Return the (X, Y) coordinate for the center point of the cell that contains the specified text.  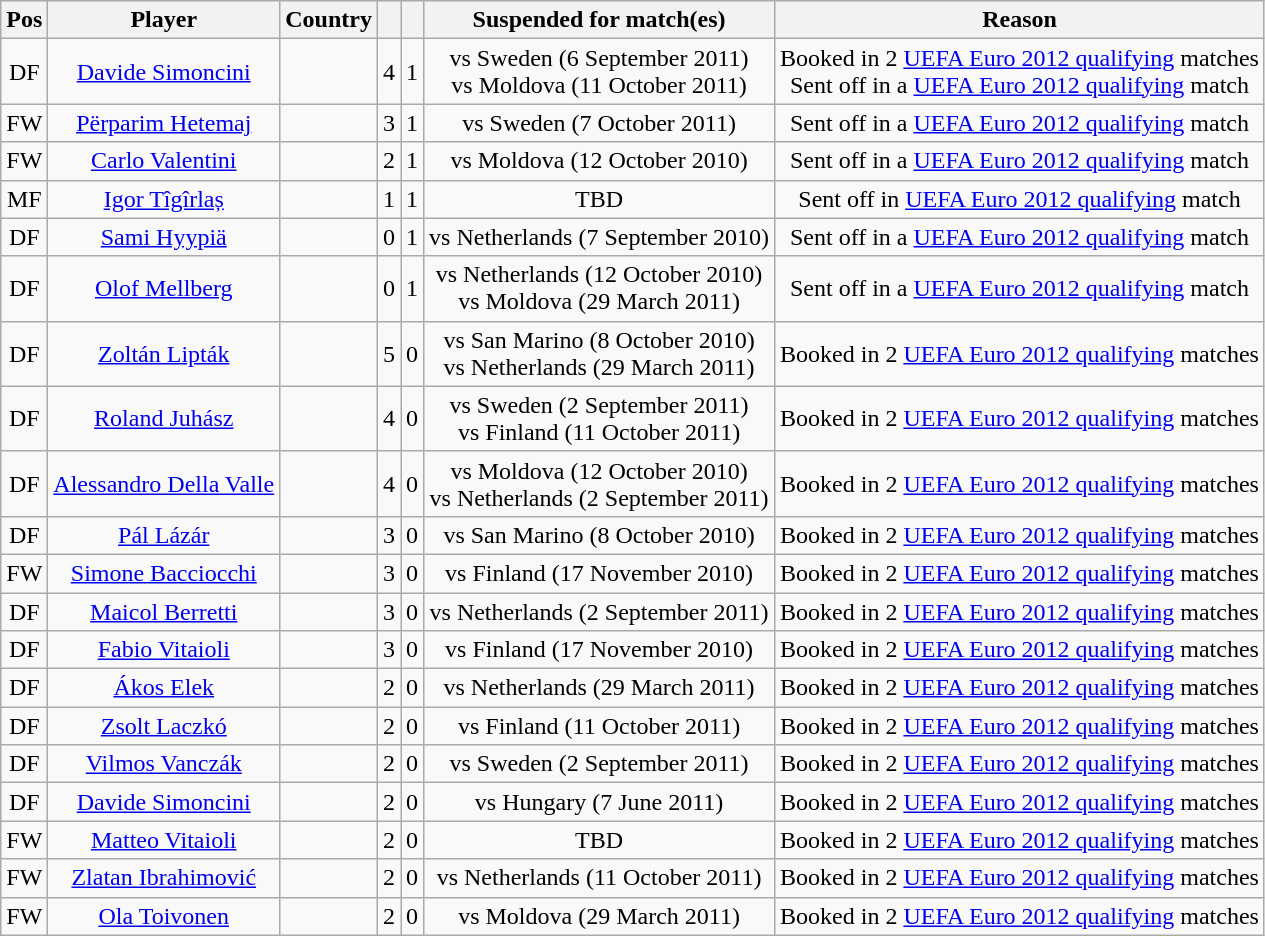
Vilmos Vanczák (164, 764)
Suspended for match(es) (600, 20)
vs Sweden (7 October 2011) (600, 123)
Roland Juhász (164, 418)
Zlatan Ibrahimović (164, 878)
Sent off in UEFA Euro 2012 qualifying match (1020, 199)
Pos (24, 20)
vs Sweden (6 September 2011)vs Moldova (11 October 2011) (600, 72)
vs Netherlands (11 October 2011) (600, 878)
Fabio Vitaioli (164, 650)
vs San Marino (8 October 2010) (600, 535)
vs Sweden (2 September 2011) (600, 764)
Olof Mellberg (164, 288)
MF (24, 199)
Përparim Hetemaj (164, 123)
Alessandro Della Valle (164, 484)
Pál Lázár (164, 535)
vs San Marino (8 October 2010)vs Netherlands (29 March 2011) (600, 354)
vs Moldova (12 October 2010) (600, 161)
Sami Hyypiä (164, 237)
vs Sweden (2 September 2011)vs Finland (11 October 2011) (600, 418)
vs Moldova (12 October 2010)vs Netherlands (2 September 2011) (600, 484)
Igor Tîgîrlaș (164, 199)
Country (329, 20)
Reason (1020, 20)
vs Netherlands (29 March 2011) (600, 688)
vs Netherlands (7 September 2010) (600, 237)
Booked in 2 UEFA Euro 2012 qualifying matchesSent off in a UEFA Euro 2012 qualifying match (1020, 72)
Maicol Berretti (164, 611)
Ola Toivonen (164, 916)
Carlo Valentini (164, 161)
vs Netherlands (2 September 2011) (600, 611)
vs Moldova (29 March 2011) (600, 916)
vs Netherlands (12 October 2010)vs Moldova (29 March 2011) (600, 288)
Ákos Elek (164, 688)
Simone Bacciocchi (164, 573)
vs Finland (11 October 2011) (600, 726)
Matteo Vitaioli (164, 840)
Player (164, 20)
Zsolt Laczkó (164, 726)
Zoltán Lipták (164, 354)
5 (388, 354)
vs Hungary (7 June 2011) (600, 802)
